Search for the cell housing the specified text and yield its [x, y] center coordinate. 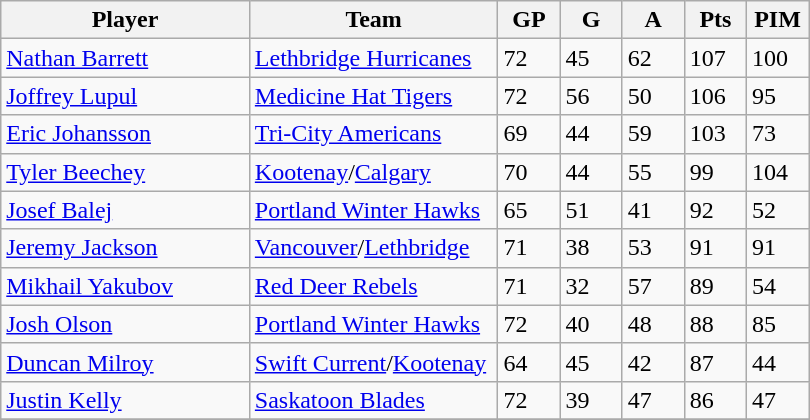
99 [715, 172]
GP [529, 20]
Player [126, 20]
73 [777, 134]
86 [715, 400]
Justin Kelly [126, 400]
100 [777, 58]
104 [777, 172]
Vancouver/Lethbridge [374, 248]
62 [653, 58]
41 [653, 210]
85 [777, 324]
64 [529, 362]
87 [715, 362]
Saskatoon Blades [374, 400]
57 [653, 286]
Tri-City Americans [374, 134]
54 [777, 286]
Josef Balej [126, 210]
51 [591, 210]
Medicine Hat Tigers [374, 96]
Jeremy Jackson [126, 248]
38 [591, 248]
88 [715, 324]
Nathan Barrett [126, 58]
95 [777, 96]
Tyler Beechey [126, 172]
65 [529, 210]
89 [715, 286]
40 [591, 324]
48 [653, 324]
G [591, 20]
PIM [777, 20]
Swift Current/Kootenay [374, 362]
69 [529, 134]
92 [715, 210]
107 [715, 58]
Joffrey Lupul [126, 96]
Pts [715, 20]
Duncan Milroy [126, 362]
Team [374, 20]
50 [653, 96]
Kootenay/Calgary [374, 172]
59 [653, 134]
56 [591, 96]
55 [653, 172]
A [653, 20]
70 [529, 172]
39 [591, 400]
32 [591, 286]
Red Deer Rebels [374, 286]
Eric Johansson [126, 134]
106 [715, 96]
53 [653, 248]
42 [653, 362]
Mikhail Yakubov [126, 286]
Josh Olson [126, 324]
103 [715, 134]
52 [777, 210]
Lethbridge Hurricanes [374, 58]
